Determine the (X, Y) coordinate at the center of the cell enclosing the given text.  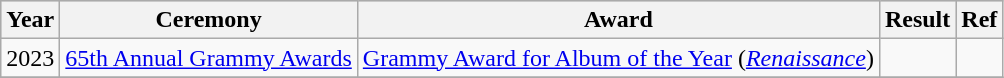
Award (618, 20)
65th Annual Grammy Awards (208, 58)
Ceremony (208, 20)
Ref (980, 20)
Grammy Award for Album of the Year (Renaissance) (618, 58)
Year (30, 20)
Result (917, 20)
2023 (30, 58)
